Identify which cell holds the provided text, then report its (x, y) central coordinate. 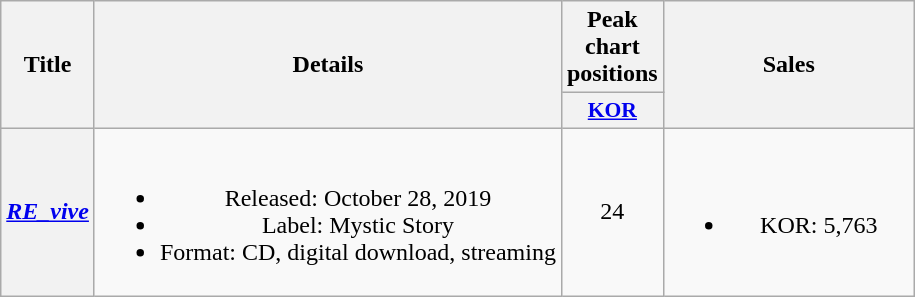
Released: October 28, 2019Label: Mystic StoryFormat: CD, digital download, streaming (328, 212)
Title (48, 65)
Details (328, 65)
RE_vive (48, 212)
24 (612, 212)
KOR (612, 111)
Sales (788, 65)
Peak chart positions (612, 47)
KOR: 5,763 (788, 212)
